Find where the given text appears and provide that cell's center as (X, Y) coordinate. 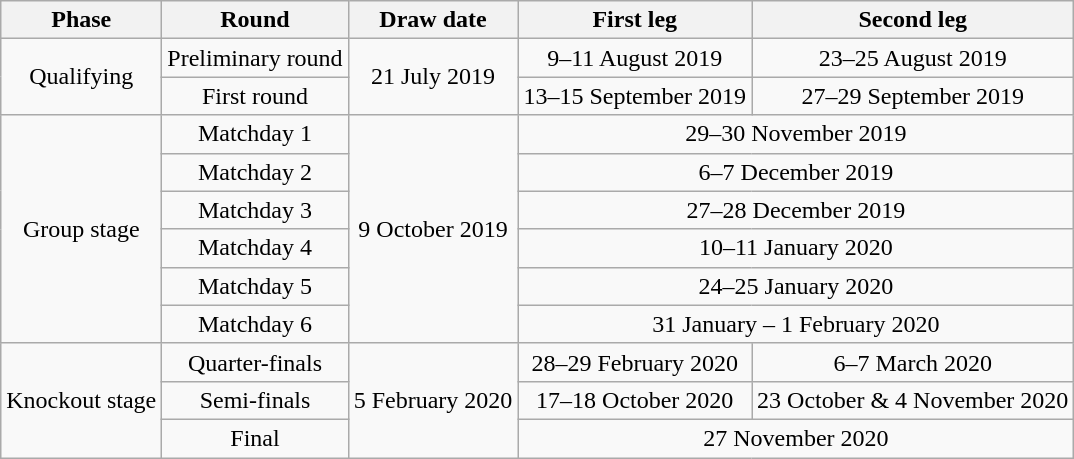
27–29 September 2019 (913, 96)
Final (255, 438)
31 January – 1 February 2020 (796, 324)
13–15 September 2019 (635, 96)
27 November 2020 (796, 438)
6–7 March 2020 (913, 362)
Preliminary round (255, 58)
23–25 August 2019 (913, 58)
Matchday 4 (255, 248)
27–28 December 2019 (796, 210)
28–29 February 2020 (635, 362)
Matchday 1 (255, 134)
10–11 January 2020 (796, 248)
17–18 October 2020 (635, 400)
Matchday 2 (255, 172)
29–30 November 2019 (796, 134)
Draw date (433, 20)
Round (255, 20)
Phase (82, 20)
6–7 December 2019 (796, 172)
First round (255, 96)
Quarter-finals (255, 362)
23 October & 4 November 2020 (913, 400)
Matchday 3 (255, 210)
9–11 August 2019 (635, 58)
Matchday 5 (255, 286)
Qualifying (82, 77)
Second leg (913, 20)
Matchday 6 (255, 324)
Group stage (82, 229)
21 July 2019 (433, 77)
24–25 January 2020 (796, 286)
Semi-finals (255, 400)
5 February 2020 (433, 400)
Knockout stage (82, 400)
First leg (635, 20)
9 October 2019 (433, 229)
